For the text-containing cell, return its midpoint in [X, Y] coordinate format. 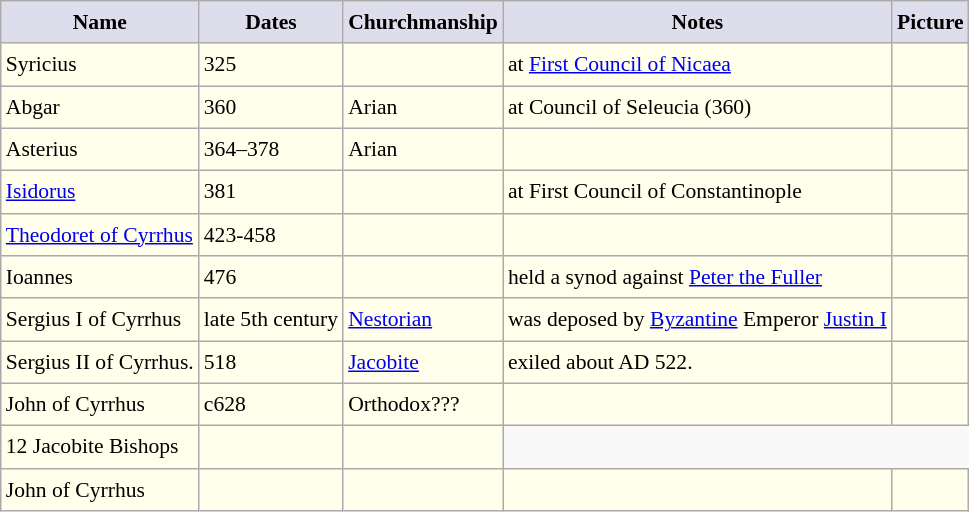
325 [271, 66]
Churchmanship [423, 22]
Sergius I of Cyrrhus [100, 320]
360 [271, 108]
Syricius [100, 66]
at Council of Seleucia (360) [698, 108]
at First Council of Constantinople [698, 192]
Nestorian [423, 320]
Notes [698, 22]
476 [271, 278]
Dates [271, 22]
was deposed by Byzantine Emperor Justin I [698, 320]
Isidorus [100, 192]
423-458 [271, 236]
exiled about AD 522. [698, 362]
at First Council of Nicaea [698, 66]
364–378 [271, 150]
12 Jacobite Bishops [100, 448]
Picture [930, 22]
381 [271, 192]
Sergius II of Cyrrhus. [100, 362]
518 [271, 362]
late 5th century [271, 320]
Orthodox??? [423, 406]
Theodoret of Cyrrhus [100, 236]
Asterius [100, 150]
c628 [271, 406]
Ioannes [100, 278]
Name [100, 22]
held a synod against Peter the Fuller [698, 278]
Abgar [100, 108]
Jacobite [423, 362]
